Determine the [x, y] coordinate at the center of the cell enclosing the given text.  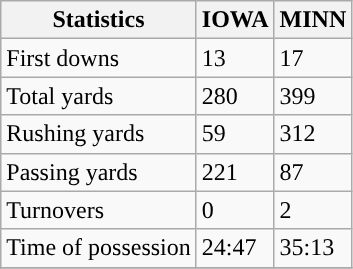
Statistics [99, 20]
17 [313, 58]
MINN [313, 20]
221 [235, 172]
Passing yards [99, 172]
87 [313, 172]
312 [313, 134]
Time of possession [99, 248]
2 [313, 210]
13 [235, 58]
First downs [99, 58]
35:13 [313, 248]
280 [235, 96]
24:47 [235, 248]
Total yards [99, 96]
59 [235, 134]
399 [313, 96]
0 [235, 210]
IOWA [235, 20]
Rushing yards [99, 134]
Turnovers [99, 210]
